From the cell containing the given text, extract its center point as (x, y) coordinate. 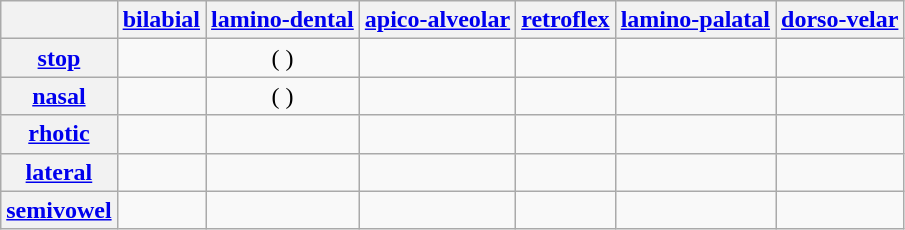
lamino-palatal (695, 20)
bilabial (161, 20)
retroflex (566, 20)
semivowel (59, 210)
lamino-dental (283, 20)
lateral (59, 172)
dorso-velar (840, 20)
nasal (59, 96)
apico-alveolar (437, 20)
stop (59, 58)
rhotic (59, 134)
